Return [X, Y] of the center of cell containing provided text 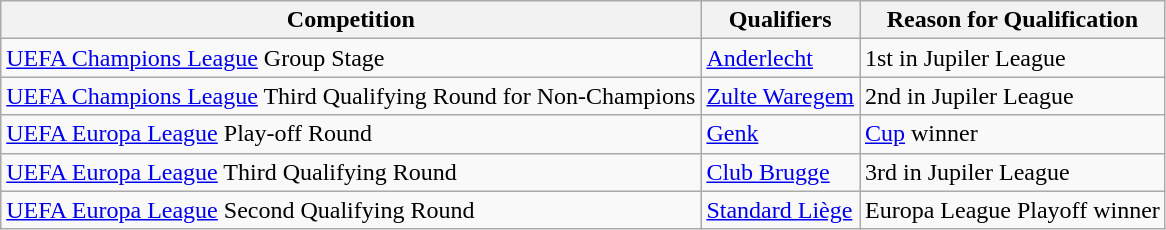
2nd in Jupiler League [1013, 96]
Genk [780, 134]
3rd in Jupiler League [1013, 172]
UEFA Champions League Group Stage [351, 58]
Reason for Qualification [1013, 20]
UEFA Europa League Third Qualifying Round [351, 172]
UEFA Europa League Second Qualifying Round [351, 210]
Club Brugge [780, 172]
Zulte Waregem [780, 96]
1st in Jupiler League [1013, 58]
Qualifiers [780, 20]
Competition [351, 20]
Anderlecht [780, 58]
UEFA Champions League Third Qualifying Round for Non-Champions [351, 96]
Europa League Playoff winner [1013, 210]
Cup winner [1013, 134]
UEFA Europa League Play-off Round [351, 134]
Standard Liège [780, 210]
